Capture the cell that displays the provided text and extract its [X, Y] central coordinate. 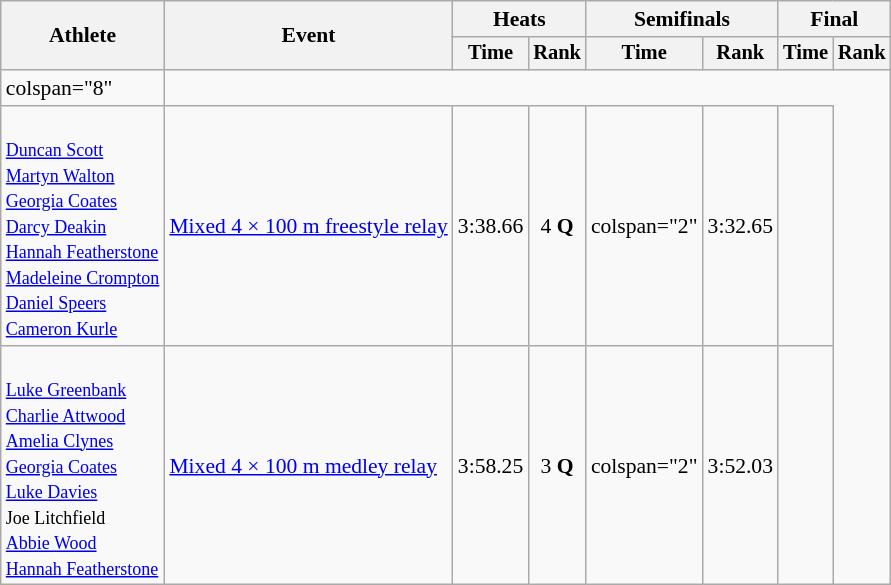
Semifinals [682, 19]
Heats [520, 19]
3:32.65 [740, 226]
colspan="8" [83, 88]
Athlete [83, 36]
Final [834, 19]
3:38.66 [490, 226]
4 Q [557, 226]
Mixed 4 × 100 m freestyle relay [308, 226]
Duncan ScottMartyn WaltonGeorgia CoatesDarcy DeakinHannah FeatherstoneMadeleine CromptonDaniel SpeersCameron Kurle [83, 226]
Event [308, 36]
colspan="2" [644, 226]
